For the text-containing cell, return its midpoint in [X, Y] coordinate format. 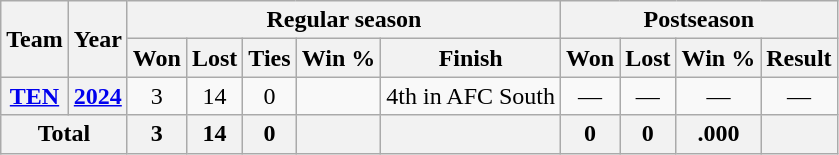
Postseason [700, 20]
2024 [98, 96]
4th in AFC South [471, 96]
Ties [270, 58]
Regular season [344, 20]
.000 [718, 134]
Team [35, 39]
TEN [35, 96]
Total [64, 134]
Finish [471, 58]
Result [799, 58]
Year [98, 39]
